From the cell containing the given text, extract its center point as [x, y] coordinate. 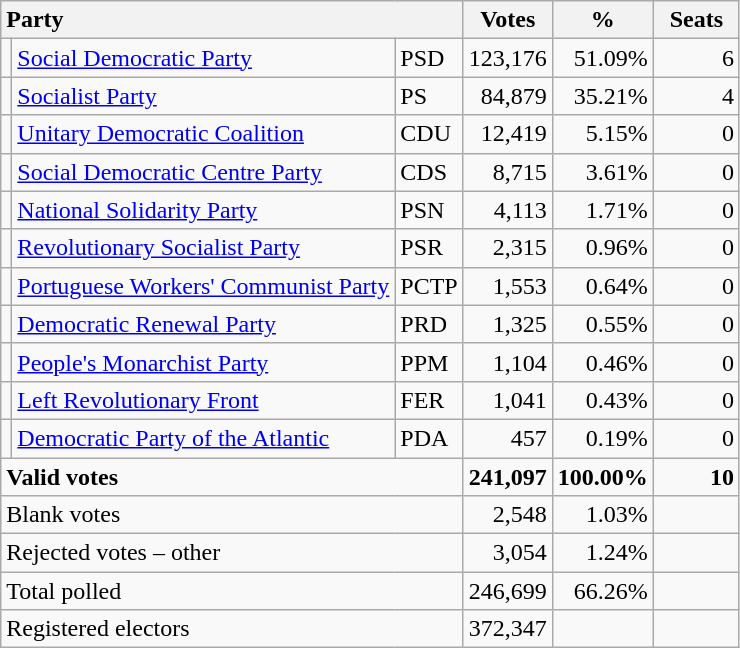
National Solidarity Party [204, 210]
Total polled [232, 591]
1.03% [602, 515]
CDU [429, 134]
Socialist Party [204, 96]
PS [429, 96]
66.26% [602, 591]
Registered electors [232, 629]
0.43% [602, 400]
1,553 [508, 286]
Democratic Party of the Atlantic [204, 438]
0.46% [602, 362]
35.21% [602, 96]
246,699 [508, 591]
1,325 [508, 324]
4 [696, 96]
123,176 [508, 58]
Left Revolutionary Front [204, 400]
CDS [429, 172]
5.15% [602, 134]
PDA [429, 438]
84,879 [508, 96]
People's Monarchist Party [204, 362]
0.96% [602, 248]
Unitary Democratic Coalition [204, 134]
12,419 [508, 134]
Votes [508, 20]
Rejected votes – other [232, 553]
3.61% [602, 172]
241,097 [508, 477]
457 [508, 438]
2,315 [508, 248]
Social Democratic Centre Party [204, 172]
4,113 [508, 210]
2,548 [508, 515]
372,347 [508, 629]
Democratic Renewal Party [204, 324]
100.00% [602, 477]
Social Democratic Party [204, 58]
0.55% [602, 324]
Blank votes [232, 515]
% [602, 20]
6 [696, 58]
Party [232, 20]
FER [429, 400]
10 [696, 477]
Revolutionary Socialist Party [204, 248]
0.64% [602, 286]
1,041 [508, 400]
PCTP [429, 286]
1.71% [602, 210]
PSR [429, 248]
3,054 [508, 553]
PPM [429, 362]
0.19% [602, 438]
PSN [429, 210]
Portuguese Workers' Communist Party [204, 286]
1,104 [508, 362]
PRD [429, 324]
PSD [429, 58]
51.09% [602, 58]
1.24% [602, 553]
Valid votes [232, 477]
8,715 [508, 172]
Seats [696, 20]
